Identify which cell holds the provided text, then report its (X, Y) central coordinate. 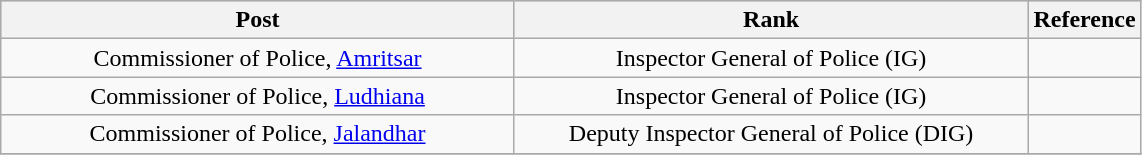
Deputy Inspector General of Police (DIG) (771, 134)
Commissioner of Police, Jalandhar (258, 134)
Rank (771, 20)
Commissioner of Police, Ludhiana (258, 96)
Reference (1084, 20)
Commissioner of Police, Amritsar (258, 58)
Post (258, 20)
